Locate the cell with the specified text and output its (X, Y) center coordinate. 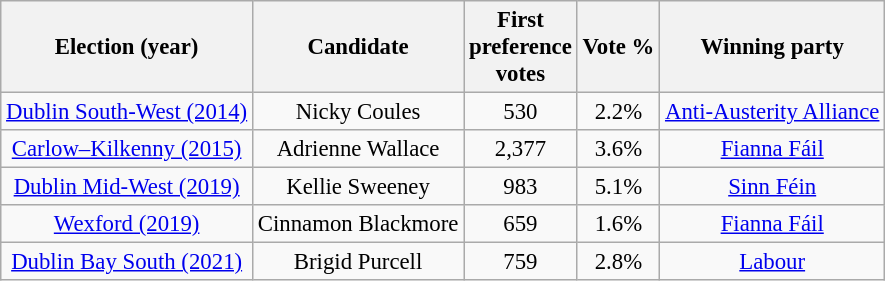
Kellie Sweeney (358, 187)
983 (520, 187)
Labour (772, 262)
Election (year) (127, 47)
659 (520, 224)
Anti-Austerity Alliance (772, 112)
530 (520, 112)
Dublin Bay South (2021) (127, 262)
Carlow–Kilkenny (2015) (127, 149)
Adrienne Wallace (358, 149)
2.8% (618, 262)
1.6% (618, 224)
Candidate (358, 47)
First preference votes (520, 47)
2.2% (618, 112)
5.1% (618, 187)
2,377 (520, 149)
Brigid Purcell (358, 262)
759 (520, 262)
Cinnamon Blackmore (358, 224)
Winning party (772, 47)
3.6% (618, 149)
Wexford (2019) (127, 224)
Dublin South-West (2014) (127, 112)
Sinn Féin (772, 187)
Vote % (618, 47)
Nicky Coules (358, 112)
Dublin Mid-West (2019) (127, 187)
